Determine the (x, y) coordinate at the center of the cell enclosing the given text.  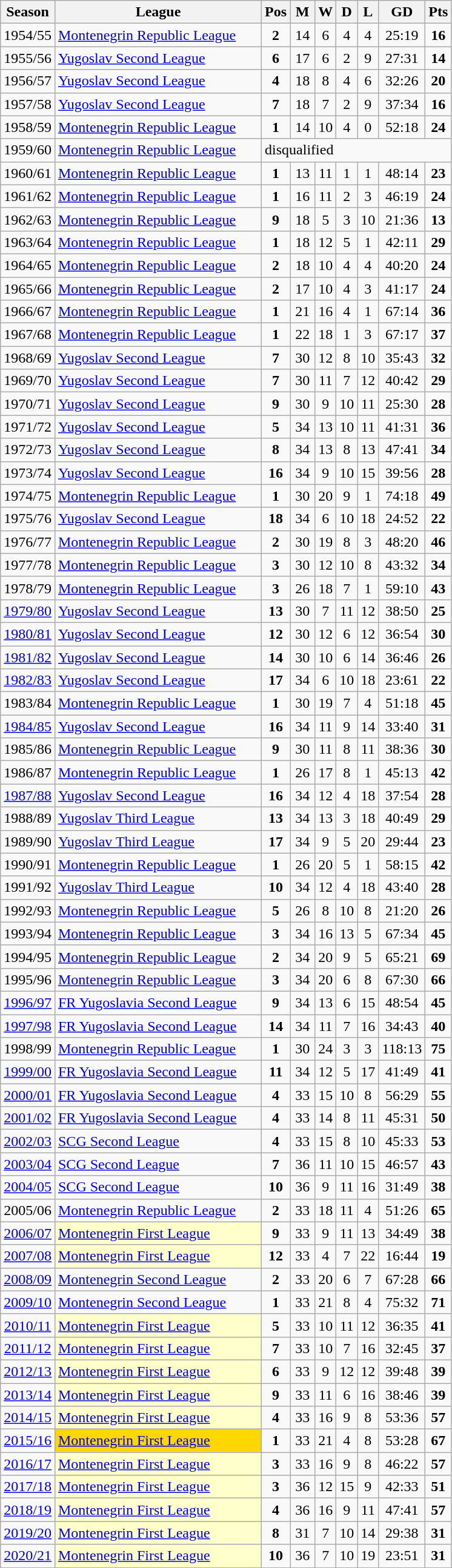
2014/15 (28, 1418)
29:38 (402, 1533)
53:36 (402, 1418)
1970/71 (28, 404)
58:15 (402, 865)
39:48 (402, 1371)
67:28 (402, 1279)
1983/84 (28, 703)
31:49 (402, 1187)
2009/10 (28, 1302)
1987/88 (28, 796)
2012/13 (28, 1371)
1981/82 (28, 657)
23:61 (402, 680)
67:34 (402, 934)
25:30 (402, 404)
1955/56 (28, 58)
1991/92 (28, 888)
2002/03 (28, 1141)
1979/80 (28, 611)
41:49 (402, 1072)
48:14 (402, 173)
51 (439, 1487)
1988/89 (28, 819)
Season (28, 12)
48:20 (402, 542)
2013/14 (28, 1394)
33:40 (402, 726)
36:35 (402, 1325)
1960/61 (28, 173)
21:36 (402, 219)
1975/76 (28, 519)
46:22 (402, 1464)
Pos (276, 12)
32:45 (402, 1348)
L (368, 12)
32 (439, 358)
67 (439, 1441)
disqualified (356, 150)
1977/78 (28, 565)
32:26 (402, 81)
67:30 (402, 980)
36:54 (402, 634)
2017/18 (28, 1487)
2004/05 (28, 1187)
67:17 (402, 335)
1995/96 (28, 980)
53:28 (402, 1441)
27:31 (402, 58)
1958/59 (28, 127)
45:33 (402, 1141)
56:29 (402, 1095)
1964/65 (28, 265)
League (158, 12)
2007/08 (28, 1256)
1980/81 (28, 634)
55 (439, 1095)
71 (439, 1302)
25:19 (402, 35)
1969/70 (28, 381)
38:50 (402, 611)
1962/63 (28, 219)
1994/95 (28, 957)
74:18 (402, 496)
1978/79 (28, 588)
46 (439, 542)
D (347, 12)
2020/21 (28, 1556)
51:18 (402, 703)
1965/66 (28, 289)
1982/83 (28, 680)
0 (368, 127)
118:13 (402, 1049)
23:51 (402, 1556)
35:43 (402, 358)
36:46 (402, 657)
2019/20 (28, 1533)
2003/04 (28, 1164)
1999/00 (28, 1072)
1966/67 (28, 312)
1992/93 (28, 911)
42:33 (402, 1487)
24:52 (402, 519)
49 (439, 496)
2018/19 (28, 1510)
1976/77 (28, 542)
2001/02 (28, 1118)
59:10 (402, 588)
1968/69 (28, 358)
37:54 (402, 796)
45:13 (402, 772)
1971/72 (28, 427)
43:32 (402, 565)
W (326, 12)
1957/58 (28, 104)
38:36 (402, 749)
1996/97 (28, 1003)
34:43 (402, 1026)
2011/12 (28, 1348)
M (303, 12)
1998/99 (28, 1049)
2010/11 (28, 1325)
40 (439, 1026)
2008/09 (28, 1279)
53 (439, 1141)
1997/98 (28, 1026)
1961/62 (28, 196)
34:49 (402, 1233)
40:42 (402, 381)
38:46 (402, 1394)
1959/60 (28, 150)
75:32 (402, 1302)
25 (439, 611)
45:31 (402, 1118)
2005/06 (28, 1210)
65:21 (402, 957)
1986/87 (28, 772)
75 (439, 1049)
46:19 (402, 196)
67:14 (402, 312)
52:18 (402, 127)
1967/68 (28, 335)
Pts (439, 12)
2016/17 (28, 1464)
1985/86 (28, 749)
1974/75 (28, 496)
51:26 (402, 1210)
2015/16 (28, 1441)
42:11 (402, 242)
1984/85 (28, 726)
2000/01 (28, 1095)
50 (439, 1118)
1972/73 (28, 450)
39:56 (402, 473)
1989/90 (28, 842)
1963/64 (28, 242)
1973/74 (28, 473)
21:20 (402, 911)
41:17 (402, 289)
1954/55 (28, 35)
1956/57 (28, 81)
43:40 (402, 888)
16:44 (402, 1256)
GD (402, 12)
65 (439, 1210)
37:34 (402, 104)
41:31 (402, 427)
69 (439, 957)
1990/91 (28, 865)
46:57 (402, 1164)
1993/94 (28, 934)
40:49 (402, 819)
40:20 (402, 265)
2006/07 (28, 1233)
48:54 (402, 1003)
29:44 (402, 842)
